Return (x, y) of the center of cell containing provided text 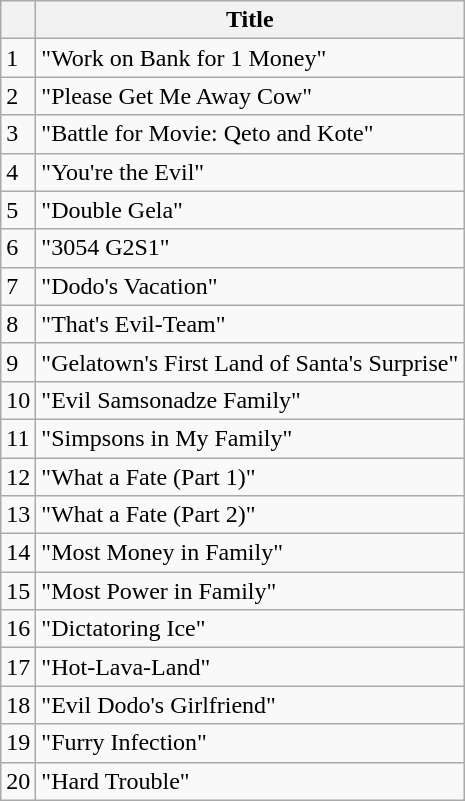
"Gelatown's First Land of Santa's Surprise" (250, 362)
"Evil Dodo's Girlfriend" (250, 705)
"Dictatoring Ice" (250, 629)
"Work on Bank for 1 Money" (250, 58)
"Hard Trouble" (250, 781)
19 (18, 743)
"Evil Samsonadze Family" (250, 400)
12 (18, 477)
"Double Gela" (250, 210)
7 (18, 286)
"Simpsons in My Family" (250, 438)
"Dodo's Vacation" (250, 286)
"That's Evil-Team" (250, 324)
5 (18, 210)
16 (18, 629)
3 (18, 134)
"Most Power in Family" (250, 591)
10 (18, 400)
"What a Fate (Part 2)" (250, 515)
"Please Get Me Away Cow" (250, 96)
11 (18, 438)
13 (18, 515)
Title (250, 20)
"Most Money in Family" (250, 553)
1 (18, 58)
17 (18, 667)
"Furry Infection" (250, 743)
"Battle for Movie: Qeto and Kote" (250, 134)
"Hot-Lava-Land" (250, 667)
15 (18, 591)
"3054 G2S1" (250, 248)
20 (18, 781)
4 (18, 172)
18 (18, 705)
8 (18, 324)
6 (18, 248)
14 (18, 553)
"You're the Evil" (250, 172)
2 (18, 96)
"What a Fate (Part 1)" (250, 477)
9 (18, 362)
